Return [X, Y] of the center of cell containing provided text 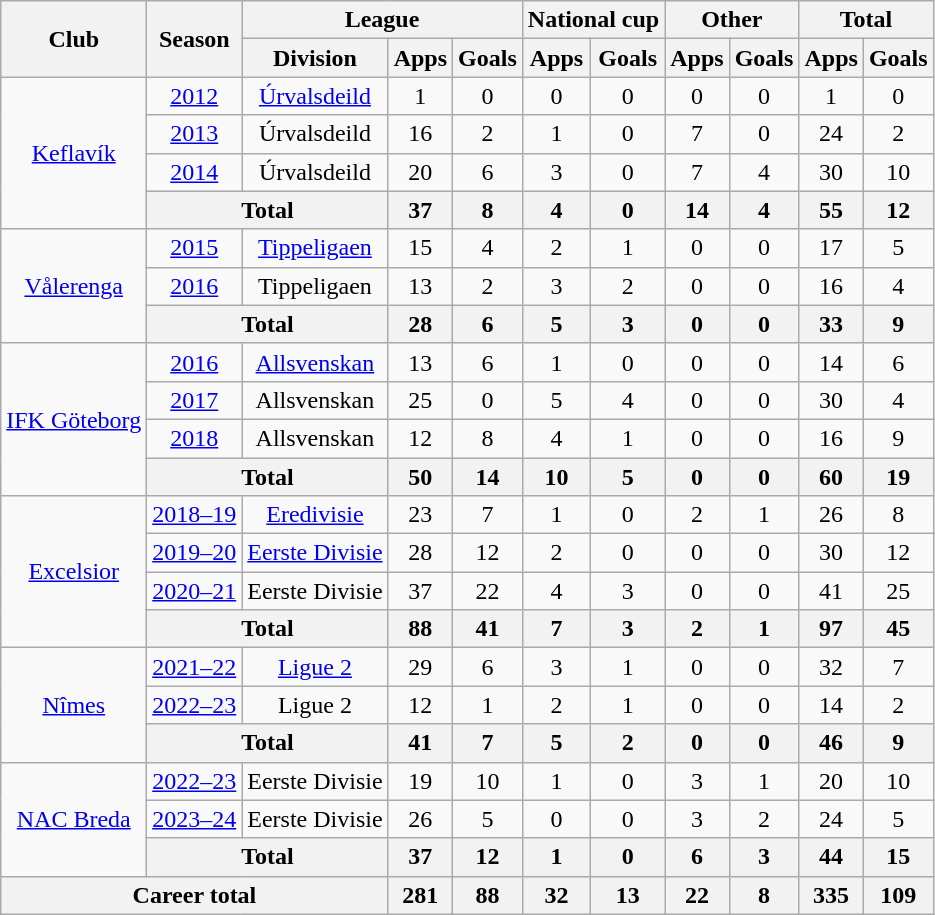
Vålerenga [74, 286]
League [382, 20]
2018–19 [194, 515]
2021–22 [194, 667]
National cup [593, 20]
Career total [194, 895]
55 [831, 210]
NAC Breda [74, 819]
33 [831, 324]
2017 [194, 400]
29 [420, 667]
Club [74, 39]
50 [420, 477]
Excelsior [74, 572]
45 [898, 629]
17 [831, 248]
2019–20 [194, 553]
281 [420, 895]
46 [831, 743]
97 [831, 629]
Season [194, 39]
Other [732, 20]
60 [831, 477]
2012 [194, 96]
Keflavík [74, 153]
Eredivisie [315, 515]
109 [898, 895]
335 [831, 895]
2020–21 [194, 591]
2018 [194, 438]
2023–24 [194, 819]
Division [315, 58]
Nîmes [74, 705]
23 [420, 515]
IFK Göteborg [74, 419]
2013 [194, 134]
44 [831, 857]
2015 [194, 248]
2014 [194, 172]
